Find where the given text appears and provide that cell's center as (X, Y) coordinate. 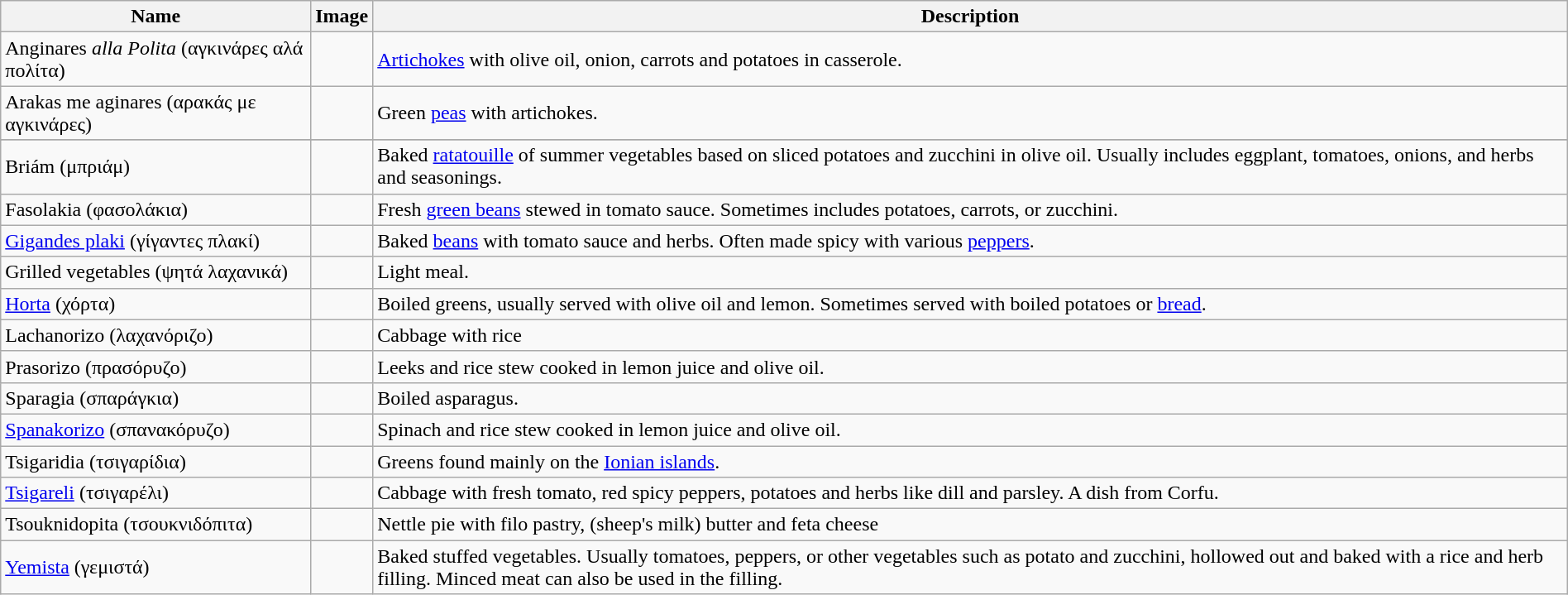
Fasolakia (φασολάκια) (155, 209)
Image (342, 17)
Artichokes with olive oil, onion, carrots and potatoes in casserole. (971, 60)
Grilled vegetables (ψητά λαχανικά) (155, 272)
Boiled asparagus. (971, 398)
Boiled greens, usually served with olive oil and lemon. Sometimes served with boiled potatoes or bread. (971, 304)
Leeks and rice stew cooked in lemon juice and olive oil. (971, 367)
Greens found mainly on the Ionian islands. (971, 461)
Tsigareli (τσιγαρέλι) (155, 493)
Yemista (γεμιστά) (155, 568)
Horta (χόρτα) (155, 304)
Tsouknidopita (τσουκνιδόπιτα) (155, 525)
Sparagia (σπαράγκια) (155, 398)
Tsigaridia (τσιγαρίδια) (155, 461)
Cabbage with fresh tomato, red spicy peppers, potatoes and herbs like dill and parsley. A dish from Corfu. (971, 493)
Spinach and rice stew cooked in lemon juice and olive oil. (971, 429)
Fresh green beans stewed in tomato sauce. Sometimes includes potatoes, carrots, or zucchini. (971, 209)
Spanakorizo (σπανακόρυζο) (155, 429)
Anginares alla Polita (αγκινάρες αλά πολίτα) (155, 60)
Prasorizo (πρασόρυζο) (155, 367)
Description (971, 17)
Light meal. (971, 272)
Nettle pie with filo pastry, (sheep's milk) butter and feta cheese (971, 525)
Cabbage with rice (971, 335)
Gigandes plaki (γίγαντες πλακί) (155, 241)
Lachanorizo (λαχανόριζο) (155, 335)
Name (155, 17)
Green peas with artichokes. (971, 113)
Baked beans with tomato sauce and herbs. Often made spicy with various peppers. (971, 241)
Briám (μπριάμ) (155, 167)
Arakas me aginares (αρακάς με αγκινάρες) (155, 113)
